Search for the cell housing the specified text and yield its (x, y) center coordinate. 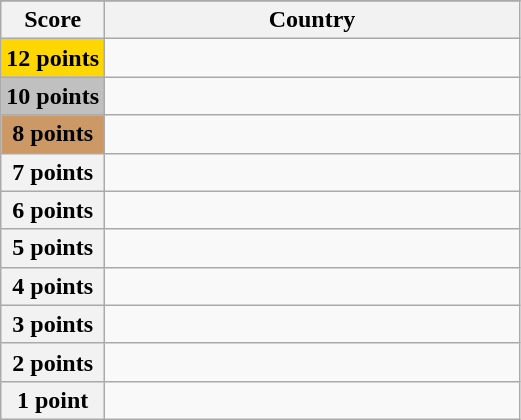
Score (53, 20)
4 points (53, 286)
2 points (53, 362)
6 points (53, 210)
5 points (53, 248)
12 points (53, 58)
8 points (53, 134)
7 points (53, 172)
Country (312, 20)
3 points (53, 324)
1 point (53, 400)
10 points (53, 96)
